For the text-containing cell, return its midpoint in (X, Y) coordinate format. 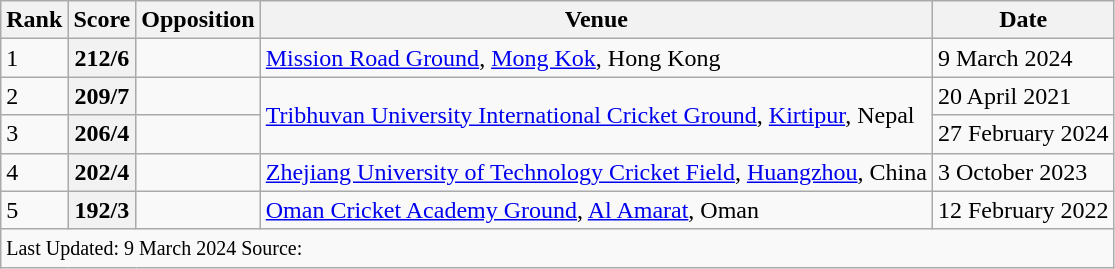
Oman Cricket Academy Ground, Al Amarat, Oman (596, 210)
209/7 (102, 96)
3 (34, 134)
5 (34, 210)
Opposition (198, 20)
192/3 (102, 210)
Score (102, 20)
12 February 2022 (1023, 210)
2 (34, 96)
27 February 2024 (1023, 134)
Rank (34, 20)
1 (34, 58)
Mission Road Ground, Mong Kok, Hong Kong (596, 58)
Last Updated: 9 March 2024 Source: (558, 248)
Zhejiang University of Technology Cricket Field, Huangzhou, China (596, 172)
20 April 2021 (1023, 96)
202/4 (102, 172)
206/4 (102, 134)
9 March 2024 (1023, 58)
4 (34, 172)
Tribhuvan University International Cricket Ground, Kirtipur, Nepal (596, 115)
Venue (596, 20)
Date (1023, 20)
212/6 (102, 58)
3 October 2023 (1023, 172)
